Find where the given text appears and provide that cell's center as [X, Y] coordinate. 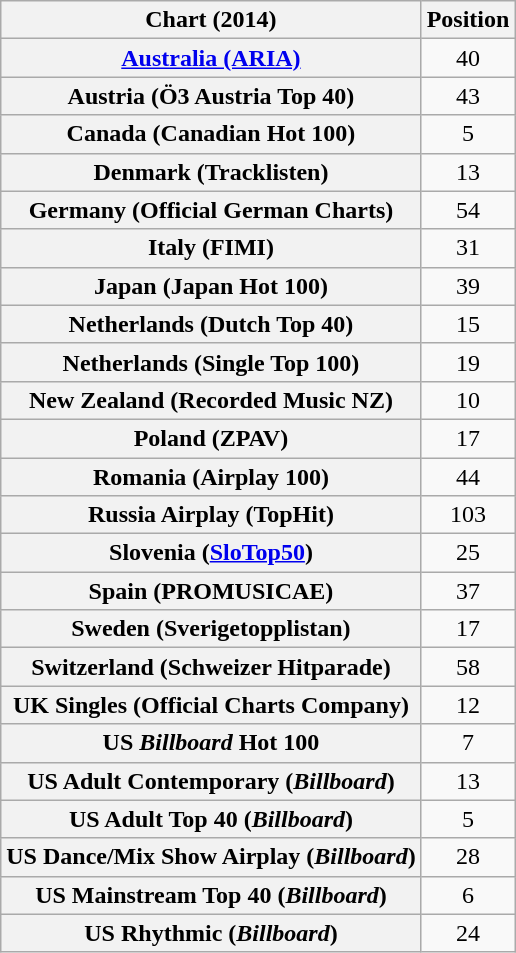
37 [468, 591]
24 [468, 933]
Slovenia (SloTop50) [211, 553]
Switzerland (Schweizer Hitparade) [211, 667]
6 [468, 895]
54 [468, 210]
US Dance/Mix Show Airplay (Billboard) [211, 857]
58 [468, 667]
Sweden (Sverigetopplistan) [211, 629]
Netherlands (Dutch Top 40) [211, 324]
31 [468, 248]
Denmark (Tracklisten) [211, 172]
19 [468, 362]
Germany (Official German Charts) [211, 210]
103 [468, 515]
New Zealand (Recorded Music NZ) [211, 400]
Netherlands (Single Top 100) [211, 362]
39 [468, 286]
10 [468, 400]
US Rhythmic (Billboard) [211, 933]
40 [468, 58]
US Adult Contemporary (Billboard) [211, 781]
UK Singles (Official Charts Company) [211, 705]
US Mainstream Top 40 (Billboard) [211, 895]
43 [468, 96]
Italy (FIMI) [211, 248]
12 [468, 705]
Romania (Airplay 100) [211, 477]
Position [468, 20]
7 [468, 743]
Australia (ARIA) [211, 58]
15 [468, 324]
25 [468, 553]
28 [468, 857]
Austria (Ö3 Austria Top 40) [211, 96]
44 [468, 477]
US Adult Top 40 (Billboard) [211, 819]
Canada (Canadian Hot 100) [211, 134]
Spain (PROMUSICAE) [211, 591]
US Billboard Hot 100 [211, 743]
Russia Airplay (TopHit) [211, 515]
Poland (ZPAV) [211, 438]
Japan (Japan Hot 100) [211, 286]
Chart (2014) [211, 20]
